Pinpoint the cell where the given text exists, returning its (x, y) midpoint coordinate. 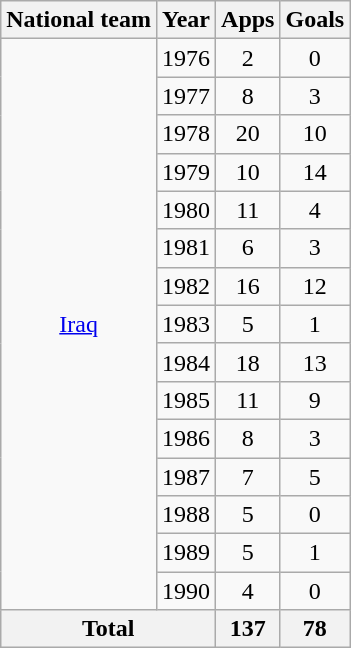
Year (186, 20)
18 (248, 362)
1985 (186, 400)
Iraq (79, 324)
1976 (186, 58)
1983 (186, 324)
137 (248, 629)
9 (315, 400)
12 (315, 286)
2 (248, 58)
1988 (186, 515)
Goals (315, 20)
1977 (186, 96)
7 (248, 477)
16 (248, 286)
1978 (186, 134)
1981 (186, 248)
1979 (186, 172)
1987 (186, 477)
78 (315, 629)
13 (315, 362)
1986 (186, 438)
Total (108, 629)
1984 (186, 362)
20 (248, 134)
National team (79, 20)
6 (248, 248)
1982 (186, 286)
1980 (186, 210)
1990 (186, 591)
Apps (248, 20)
14 (315, 172)
1989 (186, 553)
